Extract the (x, y) coordinate from the center of the cell holding the provided text.  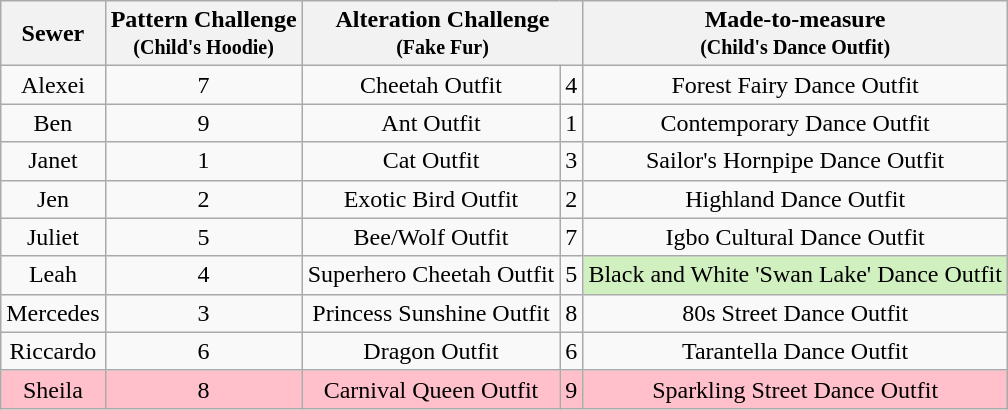
Leah (53, 275)
Bee/Wolf Outfit (431, 237)
Alteration Challenge(Fake Fur) (442, 34)
Dragon Outfit (431, 351)
Black and White 'Swan Lake' Dance Outfit (795, 275)
Juliet (53, 237)
Princess Sunshine Outfit (431, 313)
Tarantella Dance Outfit (795, 351)
Cheetah Outfit (431, 85)
Riccardo (53, 351)
Jen (53, 199)
Ben (53, 123)
Carnival Queen Outfit (431, 389)
Highland Dance Outfit (795, 199)
Pattern Challenge(Child's Hoodie) (204, 34)
Exotic Bird Outfit (431, 199)
Janet (53, 161)
Alexei (53, 85)
Mercedes (53, 313)
Cat Outfit (431, 161)
Superhero Cheetah Outfit (431, 275)
Sailor's Hornpipe Dance Outfit (795, 161)
Sheila (53, 389)
Ant Outfit (431, 123)
Made-to-measure(Child's Dance Outfit) (795, 34)
Igbo Cultural Dance Outfit (795, 237)
Forest Fairy Dance Outfit (795, 85)
Contemporary Dance Outfit (795, 123)
Sewer (53, 34)
80s Street Dance Outfit (795, 313)
Sparkling Street Dance Outfit (795, 389)
